Capture the cell that displays the provided text and extract its (X, Y) central coordinate. 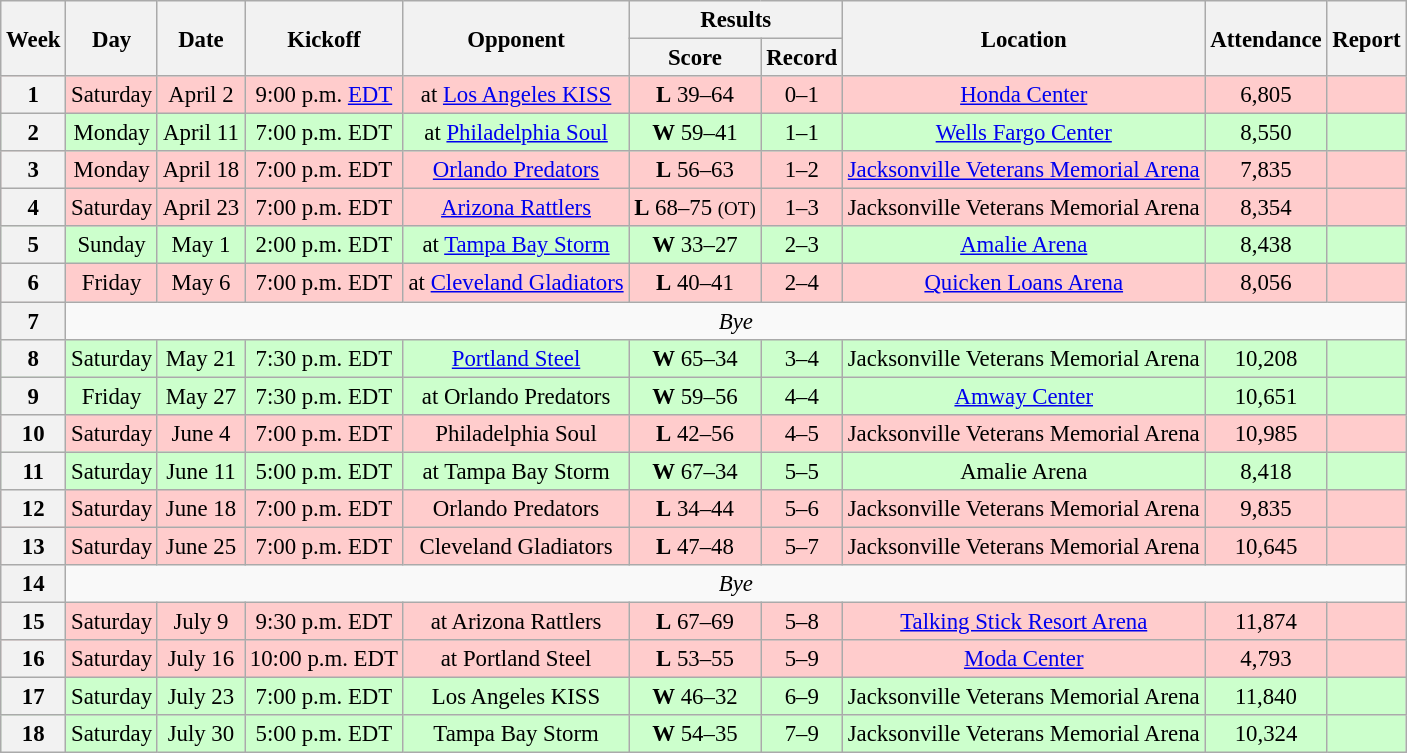
5–7 (802, 546)
W 54–35 (695, 734)
W 33–27 (695, 245)
April 11 (200, 133)
4 (34, 208)
W 65–34 (695, 358)
15 (34, 621)
April 18 (200, 170)
10,985 (1266, 433)
at Philadelphia Soul (516, 133)
5–9 (802, 659)
1–2 (802, 170)
1–1 (802, 133)
L 68–75 (OT) (695, 208)
Arizona Rattlers (516, 208)
May 27 (200, 396)
8,550 (1266, 133)
June 4 (200, 433)
7 (34, 321)
L 42–56 (695, 433)
Cleveland Gladiators (516, 546)
at Portland Steel (516, 659)
May 21 (200, 358)
2–3 (802, 245)
10 (34, 433)
4–5 (802, 433)
4,793 (1266, 659)
L 39–64 (695, 95)
3–4 (802, 358)
Wells Fargo Center (1024, 133)
Los Angeles KISS (516, 697)
9:30 p.m. EDT (324, 621)
9:00 p.m. EDT (324, 95)
at Arizona Rattlers (516, 621)
Moda Center (1024, 659)
Quicken Loans Arena (1024, 283)
L 47–48 (695, 546)
Tampa Bay Storm (516, 734)
0–1 (802, 95)
Opponent (516, 38)
W 59–56 (695, 396)
16 (34, 659)
10,645 (1266, 546)
May 1 (200, 245)
July 16 (200, 659)
13 (34, 546)
June 18 (200, 509)
L 67–69 (695, 621)
W 67–34 (695, 471)
18 (34, 734)
July 30 (200, 734)
5–5 (802, 471)
Honda Center (1024, 95)
Kickoff (324, 38)
April 2 (200, 95)
June 25 (200, 546)
1–3 (802, 208)
W 59–41 (695, 133)
July 23 (200, 697)
7–9 (802, 734)
May 6 (200, 283)
Week (34, 38)
10,324 (1266, 734)
Record (802, 58)
8,418 (1266, 471)
6,805 (1266, 95)
Amway Center (1024, 396)
July 9 (200, 621)
June 11 (200, 471)
Date (200, 38)
14 (34, 584)
4–4 (802, 396)
L 34–44 (695, 509)
Philadelphia Soul (516, 433)
at Los Angeles KISS (516, 95)
L 56–63 (695, 170)
8 (34, 358)
W 46–32 (695, 697)
Talking Stick Resort Arena (1024, 621)
8,354 (1266, 208)
10:00 p.m. EDT (324, 659)
9,835 (1266, 509)
5–6 (802, 509)
6 (34, 283)
5–8 (802, 621)
8,056 (1266, 283)
11 (34, 471)
10,208 (1266, 358)
2:00 p.m. EDT (324, 245)
9 (34, 396)
11,874 (1266, 621)
Results (736, 20)
2–4 (802, 283)
Attendance (1266, 38)
L 40–41 (695, 283)
at Cleveland Gladiators (516, 283)
17 (34, 697)
Portland Steel (516, 358)
Report (1366, 38)
11,840 (1266, 697)
10,651 (1266, 396)
6–9 (802, 697)
8,438 (1266, 245)
April 23 (200, 208)
at Orlando Predators (516, 396)
3 (34, 170)
2 (34, 133)
Day (112, 38)
L 53–55 (695, 659)
1 (34, 95)
12 (34, 509)
7,835 (1266, 170)
Score (695, 58)
5 (34, 245)
Sunday (112, 245)
Location (1024, 38)
